Output the (x, y) coordinate of the center of the cell containing the given text.  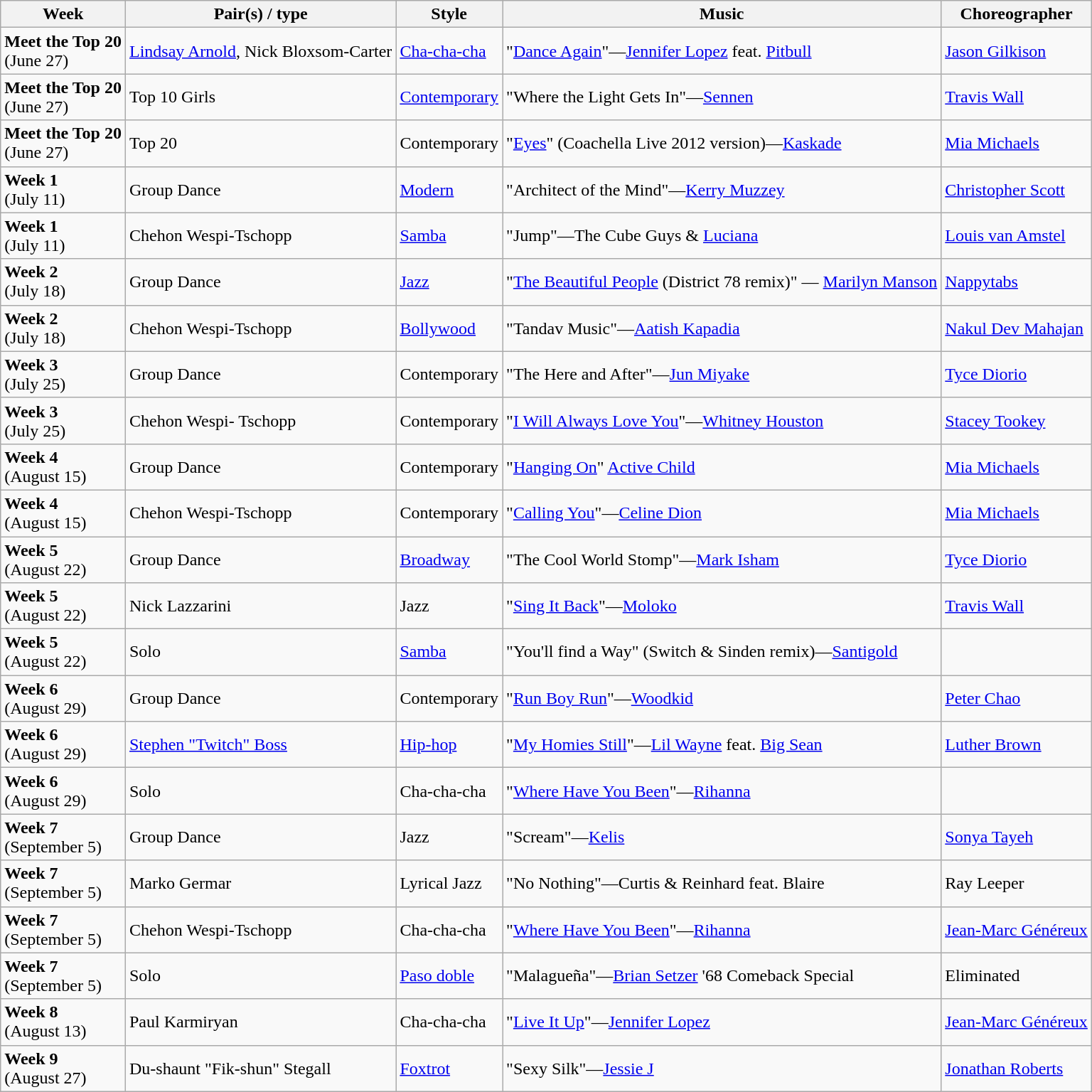
"The Cool World Stomp"—Mark Isham (722, 559)
Christopher Scott (1017, 189)
Hip-hop (449, 745)
Broadway (449, 559)
Modern (449, 189)
Marko Germar (260, 883)
"Sing It Back"—Moloko (722, 606)
Top 20 (260, 144)
Peter Chao (1017, 698)
Pair(s) / type (260, 14)
Foxtrot (449, 1068)
Nappytabs (1017, 282)
"Run Boy Run"—Woodkid (722, 698)
"My Homies Still"—Lil Wayne feat. Big Sean (722, 745)
Paso doble (449, 975)
"I Will Always Love You"—Whitney Houston (722, 421)
Jonathan Roberts (1017, 1068)
Louis van Amstel (1017, 236)
Week (63, 14)
Choreographer (1017, 14)
"Malagueña"—Brian Setzer '68 Comeback Special (722, 975)
"Architect of the Mind"—Kerry Muzzey (722, 189)
Eliminated (1017, 975)
Du-shaunt "Fik-shun" Stegall (260, 1068)
"Calling You"—Celine Dion (722, 513)
Sonya Tayeh (1017, 837)
"Live It Up"—Jennifer Lopez (722, 1022)
"Tandav Music"—Aatish Kapadia (722, 328)
Paul Karmiryan (260, 1022)
"You'll find a Way" (Switch & Sinden remix)—Santigold (722, 653)
"Where the Light Gets In"—Sennen (722, 97)
Ray Leeper (1017, 883)
Nick Lazzarini (260, 606)
Music (722, 14)
"Dance Again"—Jennifer Lopez feat. Pitbull (722, 51)
Chehon Wespi- Tschopp (260, 421)
Jason Gilkison (1017, 51)
Top 10 Girls (260, 97)
Week 9(August 27) (63, 1068)
Week 8(August 13) (63, 1022)
Nakul Dev Mahajan (1017, 328)
"The Beautiful People (District 78 remix)" — Marilyn Manson (722, 282)
"Jump"—The Cube Guys & Luciana (722, 236)
"Scream"—Kelis (722, 837)
"No Nothing"—Curtis & Reinhard feat. Blaire (722, 883)
"Eyes" (Coachella Live 2012 version)—Kaskade (722, 144)
Lindsay Arnold, Nick Bloxsom-Carter (260, 51)
Stephen "Twitch" Boss (260, 745)
Stacey Tookey (1017, 421)
Luther Brown (1017, 745)
"Hanging On" Active Child (722, 466)
"The Here and After"—Jun Miyake (722, 374)
Style (449, 14)
"Sexy Silk"—Jessie J (722, 1068)
Bollywood (449, 328)
Lyrical Jazz (449, 883)
